Return [x, y] of the center of cell containing provided text 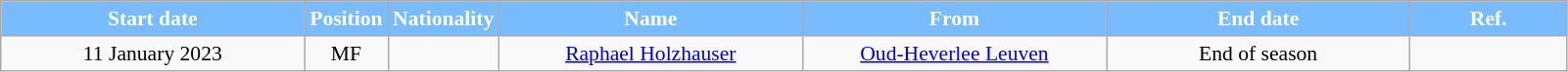
Nationality [443, 18]
Name [650, 18]
Oud-Heverlee Leuven [954, 54]
Raphael Holzhauser [650, 54]
11 January 2023 [153, 54]
MF [347, 54]
Position [347, 18]
End of season [1259, 54]
Ref. [1489, 18]
Start date [153, 18]
From [954, 18]
End date [1259, 18]
